Return the (X, Y) coordinate for the center point of the cell that contains the specified text.  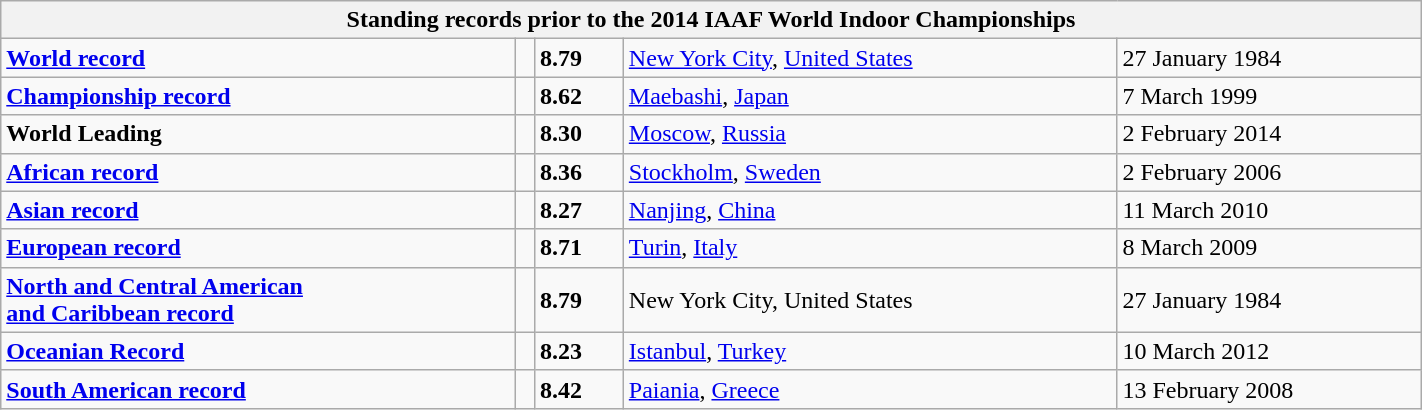
Maebashi, Japan (870, 96)
South American record (258, 389)
European record (258, 248)
Stockholm, Sweden (870, 172)
13 February 2008 (1269, 389)
North and Central American and Caribbean record (258, 300)
Nanjing, China (870, 210)
8.71 (578, 248)
World Leading (258, 134)
8.42 (578, 389)
Moscow, Russia (870, 134)
Paiania, Greece (870, 389)
11 March 2010 (1269, 210)
8.30 (578, 134)
2 February 2014 (1269, 134)
Asian record (258, 210)
8 March 2009 (1269, 248)
8.62 (578, 96)
African record (258, 172)
7 March 1999 (1269, 96)
Turin, Italy (870, 248)
Championship record (258, 96)
2 February 2006 (1269, 172)
8.27 (578, 210)
Oceanian Record (258, 351)
World record (258, 58)
Istanbul, Turkey (870, 351)
8.23 (578, 351)
Standing records prior to the 2014 IAAF World Indoor Championships (711, 20)
10 March 2012 (1269, 351)
8.36 (578, 172)
